Extract the (X, Y) coordinate from the center of the cell holding the provided text.  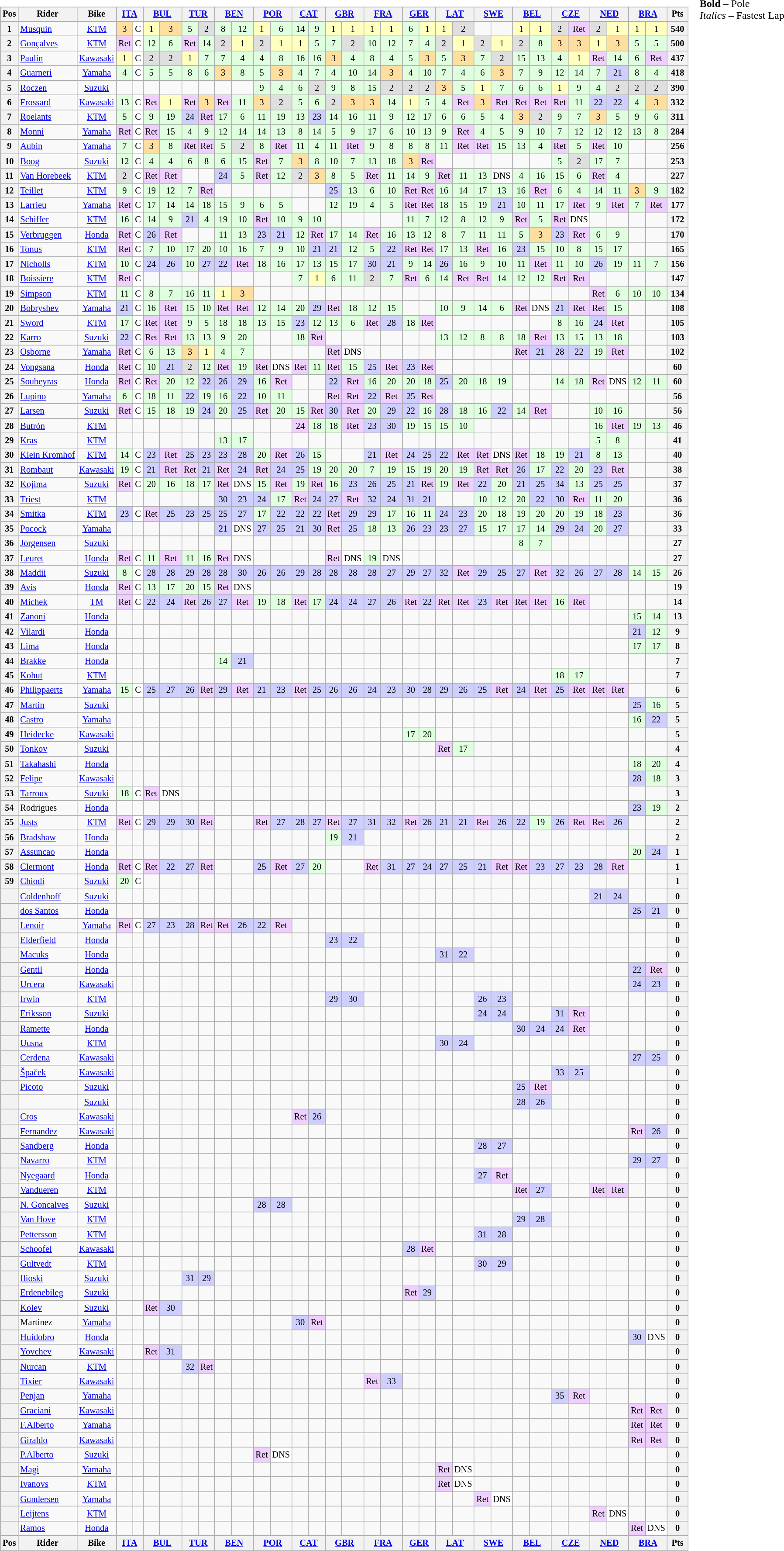
Rombaut (47, 470)
Uusna (47, 1043)
Tarroux (47, 793)
Nurcan (47, 1367)
Boog (47, 161)
57 (9, 852)
156 (677, 264)
Kohut (47, 676)
Erdenebileg (47, 1293)
Bobryshev (47, 308)
108 (677, 308)
Cros (47, 1117)
Karro (47, 338)
54 (9, 808)
103 (677, 338)
Roelants (47, 117)
Felipe (47, 779)
Rodrigues (47, 808)
Aubin (47, 147)
Schiffer (47, 220)
Van Horebeek (47, 176)
170 (677, 235)
Gentil (47, 970)
Sword (47, 323)
43 (9, 646)
Coldenhoff (47, 896)
Leijtens (47, 1514)
Martinez (47, 1323)
Penjan (47, 1396)
Butrón (47, 426)
F.Alberto (47, 1426)
Philippaerts (47, 691)
Castro (47, 720)
Larrieu (47, 205)
Verbruggen (47, 235)
49 (9, 735)
418 (677, 73)
TM (96, 602)
Ivanovs (47, 1484)
172 (677, 220)
Schoofel (47, 1249)
Boissiere (47, 279)
177 (677, 205)
Triest (47, 499)
Kolev (47, 1308)
Nyegaard (47, 1175)
Frossard (47, 103)
Graciani (47, 1411)
Van Hove (47, 1219)
50 (9, 749)
102 (677, 352)
Kojima (47, 485)
Larsen (47, 411)
Gonçalves (47, 44)
Simpson (47, 294)
Cerdena (47, 1058)
Gundersen (47, 1499)
Michek (47, 602)
Maddii (47, 573)
256 (677, 147)
Lima (47, 646)
Irwin (47, 999)
47 (9, 705)
Ilioski (47, 1278)
dos Santos (47, 911)
Navarro (47, 1161)
Giraldo (47, 1440)
105 (677, 323)
Klein Kromhof (47, 455)
Tonkov (47, 749)
Teillet (47, 191)
390 (677, 88)
52 (9, 779)
Smitka (47, 514)
N. Goncalves (47, 1205)
Magi (47, 1470)
Pocock (47, 529)
Chiodi (47, 881)
Urcera (47, 984)
53 (9, 793)
Takahashi (47, 764)
437 (677, 59)
39 (9, 587)
Pettersson (47, 1234)
134 (677, 294)
Musquin (47, 29)
Lupino (47, 397)
Clermont (47, 867)
48 (9, 720)
Justs (47, 823)
Osborne (47, 352)
42 (9, 632)
Martin (47, 705)
147 (677, 279)
540 (677, 29)
Ramette (47, 1029)
Yovchev (47, 1352)
Bradshaw (47, 837)
Elderfield (47, 940)
Assuncao (47, 852)
Soubeyras (47, 382)
Ramos (47, 1528)
P.Alberto (47, 1455)
Brakke (47, 661)
59 (9, 881)
227 (677, 176)
Špaček (47, 1073)
Macuks (47, 955)
165 (677, 249)
55 (9, 823)
Zanoni (47, 617)
253 (677, 161)
284 (677, 132)
Monni (47, 132)
Fernandez (47, 1132)
Jorgensen (47, 543)
Vongsana (47, 367)
Heidecke (47, 735)
Leuret (47, 558)
45 (9, 676)
Lenoir (47, 926)
182 (677, 191)
332 (677, 103)
Vandueren (47, 1190)
Avis (47, 587)
44 (9, 661)
Guarneri (47, 73)
Tixier (47, 1382)
500 (677, 44)
Paulin (47, 59)
Gultvedt (47, 1264)
Kras (47, 441)
Roczen (47, 88)
51 (9, 764)
Eriksson (47, 1014)
Sandberg (47, 1146)
Nicholls (47, 264)
Tonus (47, 249)
58 (9, 867)
Picoto (47, 1088)
Vilardi (47, 632)
311 (677, 117)
Huidobro (47, 1337)
